Return [X, Y] of the center of cell containing provided text 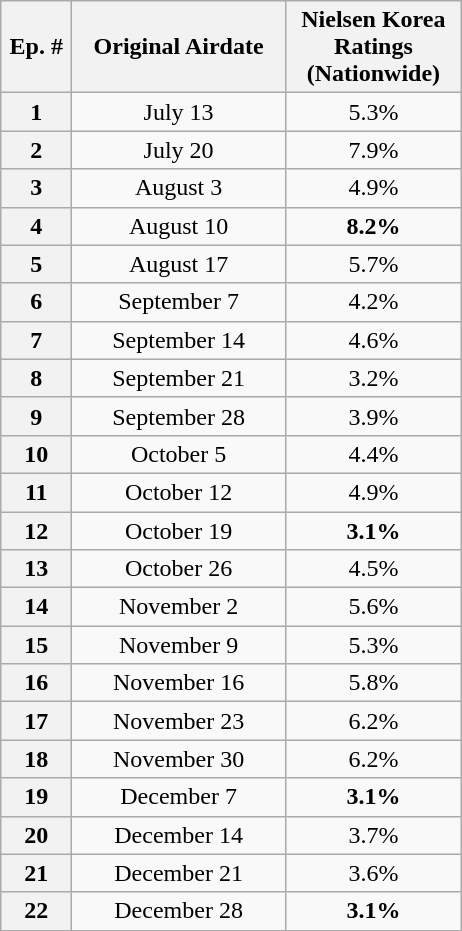
November 16 [179, 683]
Ep. # [36, 47]
July 13 [179, 112]
November 23 [179, 721]
5.8% [373, 683]
7.9% [373, 150]
20 [36, 835]
2 [36, 150]
12 [36, 531]
August 3 [179, 188]
19 [36, 797]
17 [36, 721]
3 [36, 188]
5.7% [373, 264]
5 [36, 264]
8.2% [373, 226]
December 28 [179, 911]
21 [36, 873]
3.6% [373, 873]
October 26 [179, 569]
3.9% [373, 416]
5.6% [373, 607]
Original Airdate [179, 47]
November 2 [179, 607]
July 20 [179, 150]
8 [36, 378]
4.2% [373, 302]
November 30 [179, 759]
December 21 [179, 873]
September 21 [179, 378]
6 [36, 302]
4.5% [373, 569]
September 28 [179, 416]
11 [36, 492]
16 [36, 683]
September 14 [179, 340]
22 [36, 911]
October 12 [179, 492]
4.4% [373, 454]
13 [36, 569]
August 10 [179, 226]
1 [36, 112]
4 [36, 226]
Nielsen Korea Ratings (Nationwide) [373, 47]
9 [36, 416]
December 7 [179, 797]
3.2% [373, 378]
October 19 [179, 531]
18 [36, 759]
7 [36, 340]
10 [36, 454]
14 [36, 607]
4.6% [373, 340]
August 17 [179, 264]
November 9 [179, 645]
3.7% [373, 835]
15 [36, 645]
October 5 [179, 454]
September 7 [179, 302]
December 14 [179, 835]
